Capture the cell that displays the provided text and extract its [x, y] central coordinate. 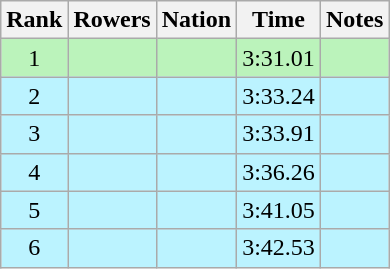
3:31.01 [279, 58]
2 [34, 96]
6 [34, 248]
3:42.53 [279, 248]
Rowers [112, 20]
Time [279, 20]
3:41.05 [279, 210]
3:33.24 [279, 96]
3 [34, 134]
Nation [196, 20]
4 [34, 172]
3:33.91 [279, 134]
Notes [354, 20]
Rank [34, 20]
5 [34, 210]
3:36.26 [279, 172]
1 [34, 58]
